Determine the (X, Y) coordinate at the center of the cell enclosing the given text.  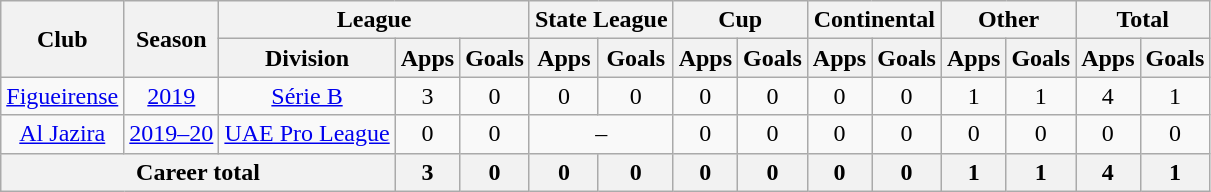
Career total (198, 172)
Total (1143, 20)
Série B (307, 96)
League (374, 20)
UAE Pro League (307, 134)
Cup (740, 20)
Season (172, 39)
2019 (172, 96)
Club (62, 39)
Al Jazira (62, 134)
2019–20 (172, 134)
Continental (874, 20)
Other (1008, 20)
Division (307, 58)
State League (601, 20)
Figueirense (62, 96)
– (601, 134)
